Return the (x, y) coordinate for the center point of the cell that contains the specified text.  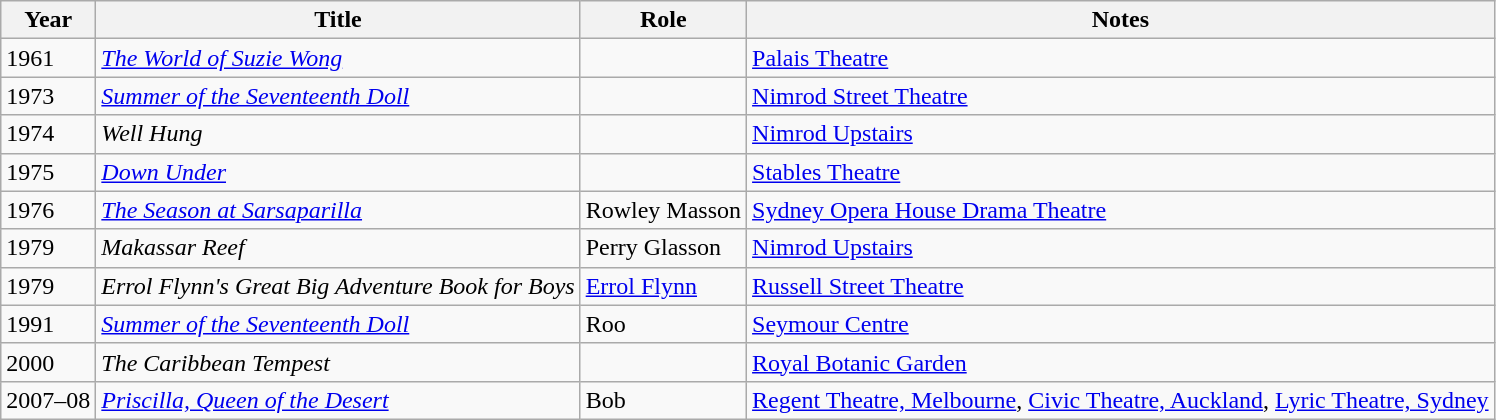
1961 (48, 58)
Roo (663, 324)
Rowley Masson (663, 210)
Title (338, 20)
Well Hung (338, 134)
Down Under (338, 172)
Stables Theatre (1121, 172)
Royal Botanic Garden (1121, 362)
Perry Glasson (663, 248)
1975 (48, 172)
Notes (1121, 20)
1973 (48, 96)
1974 (48, 134)
1976 (48, 210)
Sydney Opera House Drama Theatre (1121, 210)
Nimrod Street Theatre (1121, 96)
Regent Theatre, Melbourne, Civic Theatre, Auckland, Lyric Theatre, Sydney (1121, 400)
Bob (663, 400)
Priscilla, Queen of the Desert (338, 400)
The Caribbean Tempest (338, 362)
Errol Flynn's Great Big Adventure Book for Boys (338, 286)
2007–08 (48, 400)
Year (48, 20)
Role (663, 20)
Seymour Centre (1121, 324)
1991 (48, 324)
Makassar Reef (338, 248)
Russell Street Theatre (1121, 286)
The Season at Sarsaparilla (338, 210)
Errol Flynn (663, 286)
The World of Suzie Wong (338, 58)
Palais Theatre (1121, 58)
2000 (48, 362)
